Determine the [X, Y] coordinate at the center of the cell enclosing the given text.  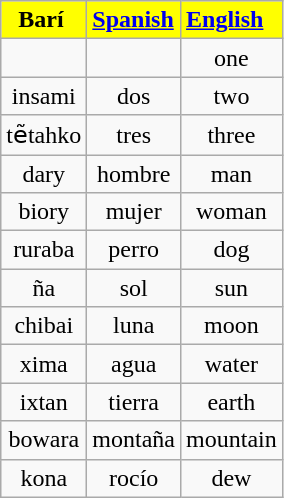
montaña [134, 440]
tierra [134, 402]
ruraba [44, 250]
mujer [134, 212]
rocío [134, 478]
man [232, 173]
dew [232, 478]
sun [232, 288]
tres [134, 135]
dary [44, 173]
dos [134, 96]
English [232, 20]
ña [44, 288]
Spanish [134, 20]
Barí [44, 20]
two [232, 96]
insami [44, 96]
hombre [134, 173]
one [232, 58]
earth [232, 402]
agua [134, 364]
tẽtahko [44, 135]
perro [134, 250]
chibai [44, 326]
dog [232, 250]
three [232, 135]
biory [44, 212]
woman [232, 212]
water [232, 364]
ixtan [44, 402]
xima [44, 364]
luna [134, 326]
mountain [232, 440]
bowara [44, 440]
sol [134, 288]
kona [44, 478]
moon [232, 326]
